Find where the given text appears and provide that cell's center as (x, y) coordinate. 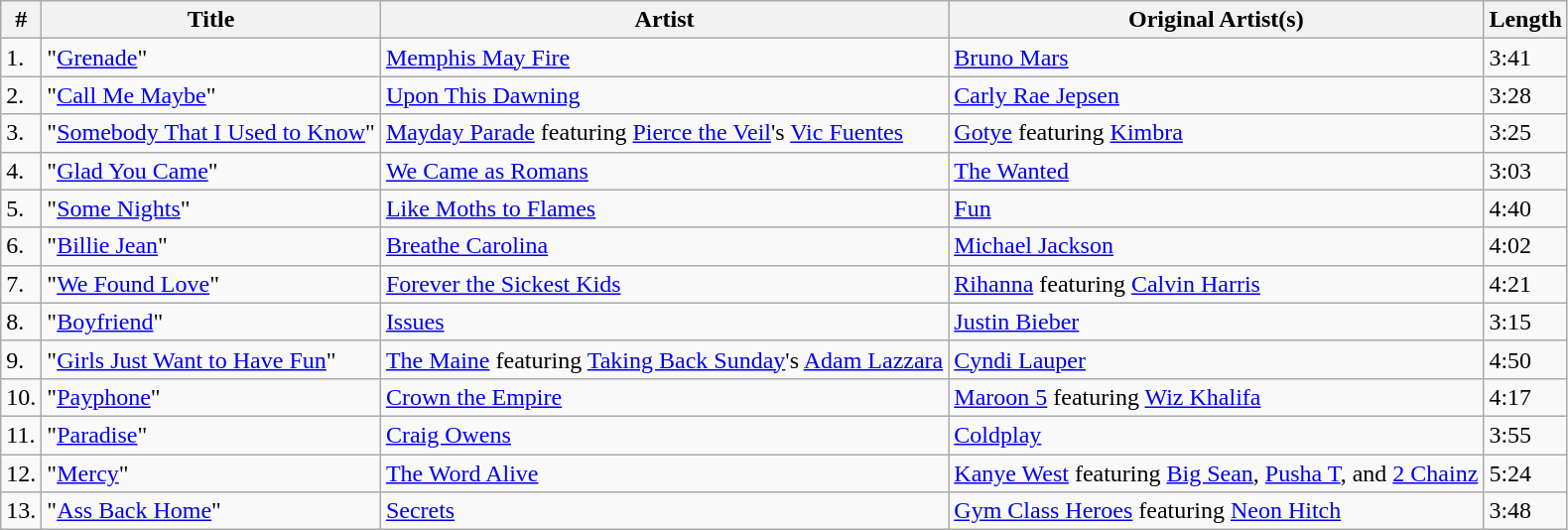
Craig Owens (664, 435)
Kanye West featuring Big Sean, Pusha T, and 2 Chainz (1217, 473)
4:02 (1525, 246)
"Some Nights" (211, 208)
Secrets (664, 511)
3. (22, 133)
9. (22, 359)
Bruno Mars (1217, 58)
4:50 (1525, 359)
"Glad You Came" (211, 171)
We Came as Romans (664, 171)
Gym Class Heroes featuring Neon Hitch (1217, 511)
1. (22, 58)
Original Artist(s) (1217, 20)
10. (22, 397)
Fun (1217, 208)
The Word Alive (664, 473)
The Maine featuring Taking Back Sunday's Adam Lazzara (664, 359)
Length (1525, 20)
"Paradise" (211, 435)
The Wanted (1217, 171)
4. (22, 171)
11. (22, 435)
Mayday Parade featuring Pierce the Veil's Vic Fuentes (664, 133)
Like Moths to Flames (664, 208)
Gotye featuring Kimbra (1217, 133)
Cyndi Lauper (1217, 359)
4:40 (1525, 208)
5. (22, 208)
5:24 (1525, 473)
"We Found Love" (211, 284)
Artist (664, 20)
"Payphone" (211, 397)
"Boyfriend" (211, 322)
3:41 (1525, 58)
3:28 (1525, 95)
12. (22, 473)
Carly Rae Jepsen (1217, 95)
Rihanna featuring Calvin Harris (1217, 284)
Issues (664, 322)
Crown the Empire (664, 397)
6. (22, 246)
3:48 (1525, 511)
"Billie Jean" (211, 246)
13. (22, 511)
"Somebody That I Used to Know" (211, 133)
"Call Me Maybe" (211, 95)
Coldplay (1217, 435)
"Mercy" (211, 473)
Upon This Dawning (664, 95)
4:17 (1525, 397)
"Ass Back Home" (211, 511)
8. (22, 322)
Breathe Carolina (664, 246)
# (22, 20)
3:25 (1525, 133)
3:15 (1525, 322)
3:55 (1525, 435)
Justin Bieber (1217, 322)
2. (22, 95)
7. (22, 284)
3:03 (1525, 171)
Michael Jackson (1217, 246)
Title (211, 20)
Memphis May Fire (664, 58)
Maroon 5 featuring Wiz Khalifa (1217, 397)
"Grenade" (211, 58)
4:21 (1525, 284)
"Girls Just Want to Have Fun" (211, 359)
Forever the Sickest Kids (664, 284)
